For the text-containing cell, return its midpoint in (x, y) coordinate format. 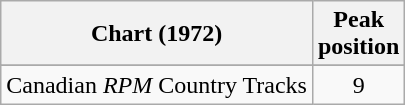
Canadian RPM Country Tracks (157, 85)
Peakposition (358, 34)
Chart (1972) (157, 34)
9 (358, 85)
